For the text-containing cell, return its midpoint in [x, y] coordinate format. 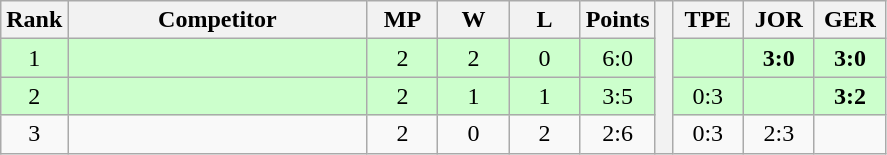
3 [34, 134]
GER [850, 20]
Points [618, 20]
JOR [778, 20]
3:5 [618, 96]
MP [402, 20]
Rank [34, 20]
2:6 [618, 134]
Competitor [218, 20]
L [544, 20]
W [474, 20]
3:2 [850, 96]
TPE [708, 20]
6:0 [618, 58]
2:3 [778, 134]
